Scan for the cell matching the given text and deliver its [X, Y] coordinate at center. 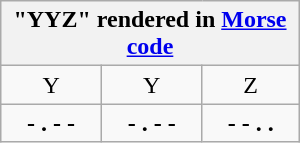
"YYZ" rendered in Morse code [150, 34]
- - . . [250, 123]
Z [250, 85]
